Find where the given text appears and provide that cell's center as (X, Y) coordinate. 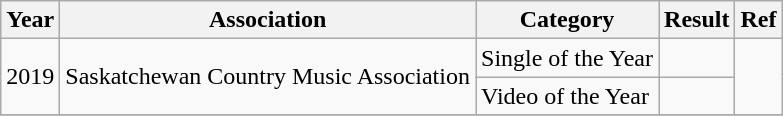
Year (30, 20)
Saskatchewan Country Music Association (268, 77)
2019 (30, 77)
Category (568, 20)
Result (697, 20)
Ref (758, 20)
Single of the Year (568, 58)
Association (268, 20)
Video of the Year (568, 96)
